From the cell containing the given text, extract its center point as (X, Y) coordinate. 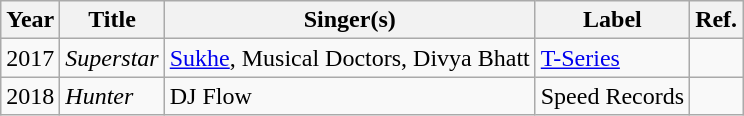
Title (112, 20)
Hunter (112, 96)
T-Series (612, 58)
Singer(s) (350, 20)
Year (30, 20)
Ref. (716, 20)
Superstar (112, 58)
Speed Records (612, 96)
Sukhe, Musical Doctors, Divya Bhatt (350, 58)
2018 (30, 96)
DJ Flow (350, 96)
Label (612, 20)
2017 (30, 58)
